Determine the (x, y) coordinate at the center of the cell enclosing the given text.  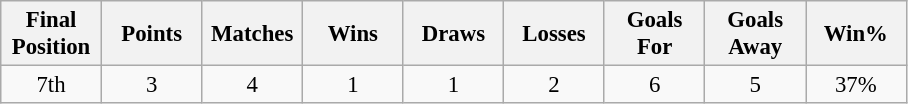
7th (52, 85)
Final Position (52, 34)
6 (654, 85)
Draws (454, 34)
Win% (856, 34)
2 (554, 85)
Goals For (654, 34)
4 (252, 85)
37% (856, 85)
5 (756, 85)
3 (152, 85)
Points (152, 34)
Losses (554, 34)
Matches (252, 34)
Wins (354, 34)
Goals Away (756, 34)
